Provide the (x, y) coordinate of the cell's center where the given text is located.  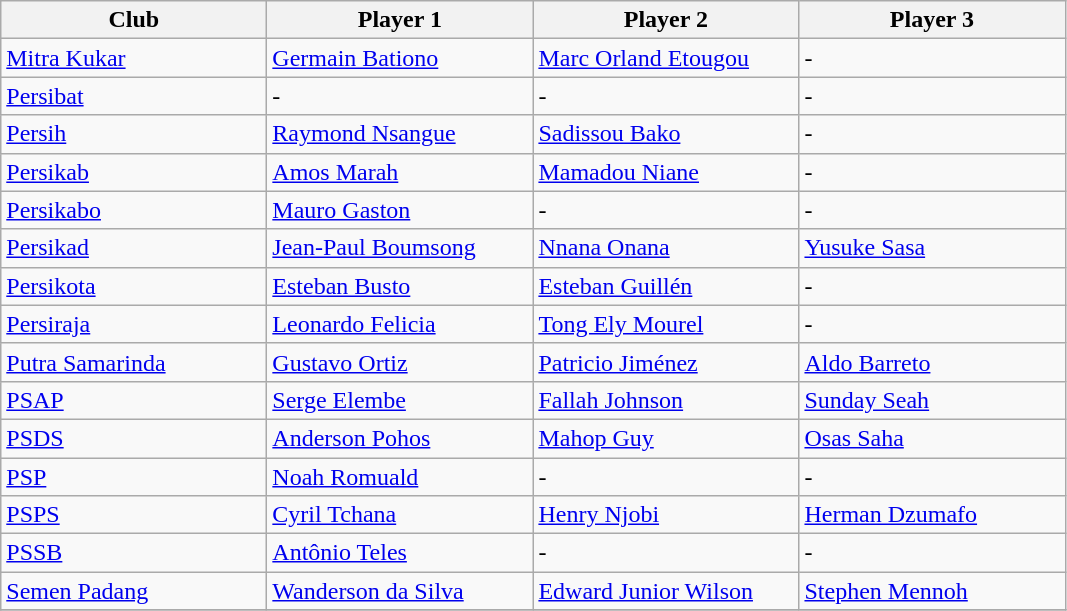
Patricio Jiménez (666, 362)
Antônio Teles (400, 553)
Mamadou Niane (666, 172)
Gustavo Ortiz (400, 362)
PSAP (134, 400)
Persih (134, 134)
Persikabo (134, 210)
Aldo Barreto (932, 362)
Mahop Guy (666, 438)
Jean-Paul Boumsong (400, 248)
Persikota (134, 286)
Anderson Pohos (400, 438)
Mauro Gaston (400, 210)
Mitra Kukar (134, 58)
Serge Elembe (400, 400)
Esteban Busto (400, 286)
Nnana Onana (666, 248)
Edward Junior Wilson (666, 591)
Osas Saha (932, 438)
Player 3 (932, 20)
Wanderson da Silva (400, 591)
Raymond Nsangue (400, 134)
Henry Njobi (666, 515)
Persikab (134, 172)
Marc Orland Etougou (666, 58)
PSP (134, 477)
Esteban Guillén (666, 286)
Putra Samarinda (134, 362)
PSSB (134, 553)
Cyril Tchana (400, 515)
Noah Romuald (400, 477)
Amos Marah (400, 172)
Persikad (134, 248)
Semen Padang (134, 591)
Germain Bationo (400, 58)
Sadissou Bako (666, 134)
Player 1 (400, 20)
Persiraja (134, 324)
Club (134, 20)
PSPS (134, 515)
Fallah Johnson (666, 400)
Player 2 (666, 20)
Sunday Seah (932, 400)
Stephen Mennoh (932, 591)
Herman Dzumafo (932, 515)
PSDS (134, 438)
Yusuke Sasa (932, 248)
Leonardo Felicia (400, 324)
Persibat (134, 96)
Tong Ely Mourel (666, 324)
